Search for the cell housing the specified text and yield its (x, y) center coordinate. 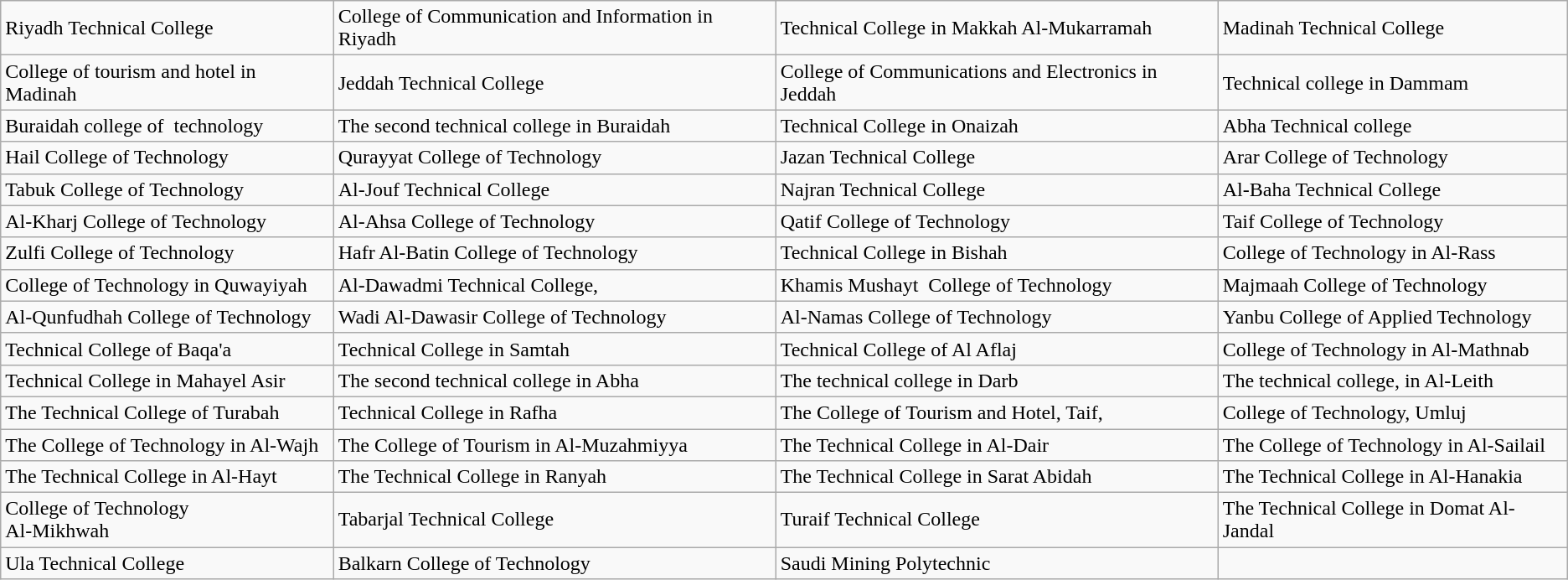
Turaif Technical College (997, 520)
Qurayyat College of Technology (554, 158)
Arar College of Technology (1392, 158)
Al-Baha Technical College (1392, 189)
Jazan Technical College (997, 158)
Qatif College of Technology (997, 221)
Technical College in Samtah (554, 349)
Ula Technical College (168, 563)
The technical college, in Al-Leith (1392, 381)
Al-Qunfudhah College of Technology (168, 317)
The second technical college in Abha (554, 381)
Technical College in Mahayel Asir (168, 381)
Najran Technical College (997, 189)
The College of Tourism in Al-Muzahmiyya (554, 445)
The Technical College in Al-Hanakia (1392, 477)
The Technical College in Sarat Abidah (997, 477)
College of Technology in Quwayiyah (168, 285)
The second technical college in Buraidah (554, 126)
Hail College of Technology (168, 158)
Al-Dawadmi Technical College, (554, 285)
College of Technology in Al-Rass (1392, 253)
The Technical College in Domat Al-Jandal (1392, 520)
The College of Tourism and Hotel, Taif, (997, 412)
The Technical College in Al-Hayt (168, 477)
Abha Technical college (1392, 126)
Technical College in Bishah (997, 253)
Riyadh Technical College (168, 28)
Zulfi College of Technology (168, 253)
Al-Namas College of Technology (997, 317)
College of Technology, Umluj (1392, 412)
College of Communication and Information in Riyadh (554, 28)
Al-Ahsa College of Technology (554, 221)
Technical College in Rafha (554, 412)
The College of Technology in Al-Wajh (168, 445)
College of TechnologyAl-Mikhwah (168, 520)
Madinah Technical College (1392, 28)
Tabuk College of Technology (168, 189)
Al-Jouf Technical College (554, 189)
Saudi Mining Polytechnic (997, 563)
College of Technology in Al-Mathnab (1392, 349)
The College of Technology in Al-Sailail (1392, 445)
Buraidah college of technology (168, 126)
College of tourism and hotel in Madinah (168, 82)
Technical College of Baqa'a (168, 349)
Technical College in Onaizah (997, 126)
Balkarn College of Technology (554, 563)
Technical College in Makkah Al-Mukarramah (997, 28)
The Technical College in Ranyah (554, 477)
The Technical College in Al-Dair (997, 445)
Tabarjal Technical College (554, 520)
Wadi Al-Dawasir College of Technology (554, 317)
Hafr Al-Batin College of Technology (554, 253)
The technical college in Darb (997, 381)
College of Communications and Electronics in Jeddah (997, 82)
Khamis Mushayt College of Technology (997, 285)
Yanbu College of Applied Technology (1392, 317)
The Technical College of Turabah (168, 412)
Technical college in Dammam (1392, 82)
Taif College of Technology (1392, 221)
Al-Kharj College of Technology (168, 221)
Jeddah Technical College (554, 82)
Technical College of Al Aflaj (997, 349)
Majmaah College of Technology (1392, 285)
